Find where the given text appears and provide that cell's center as [X, Y] coordinate. 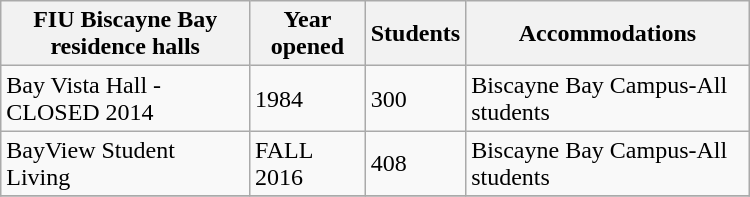
BayView Student Living [126, 164]
Year opened [308, 34]
Students [415, 34]
FALL 2016 [308, 164]
Bay Vista Hall - CLOSED 2014 [126, 98]
FIU Biscayne Bay residence halls [126, 34]
1984 [308, 98]
300 [415, 98]
Accommodations [608, 34]
408 [415, 164]
